From the cell containing the given text, extract its center point as (x, y) coordinate. 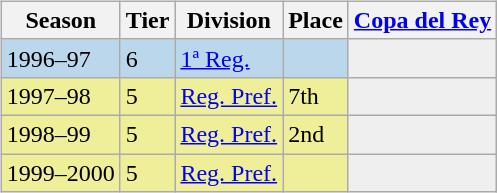
1999–2000 (60, 173)
6 (148, 58)
1998–99 (60, 134)
Division (229, 20)
Tier (148, 20)
1ª Reg. (229, 58)
1996–97 (60, 58)
Place (316, 20)
Copa del Rey (422, 20)
1997–98 (60, 96)
2nd (316, 134)
7th (316, 96)
Season (60, 20)
